For the text-containing cell, return its midpoint in [X, Y] coordinate format. 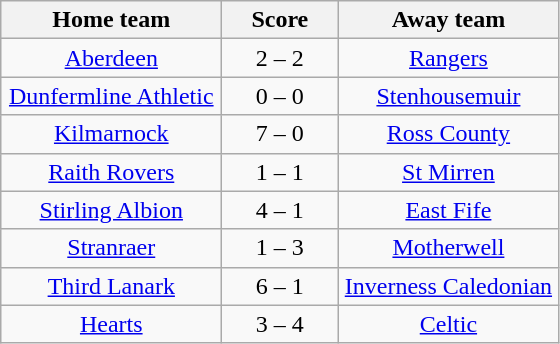
1 – 1 [280, 172]
St Mirren [448, 172]
East Fife [448, 210]
Dunfermline Athletic [112, 96]
Third Lanark [112, 286]
Celtic [448, 324]
4 – 1 [280, 210]
Raith Rovers [112, 172]
Score [280, 20]
7 – 0 [280, 134]
Rangers [448, 58]
Stenhousemuir [448, 96]
Motherwell [448, 248]
3 – 4 [280, 324]
Kilmarnock [112, 134]
Away team [448, 20]
6 – 1 [280, 286]
Inverness Caledonian [448, 286]
Aberdeen [112, 58]
Hearts [112, 324]
Ross County [448, 134]
1 – 3 [280, 248]
2 – 2 [280, 58]
Home team [112, 20]
0 – 0 [280, 96]
Stranraer [112, 248]
Stirling Albion [112, 210]
